Return [x, y] of the center of cell containing provided text 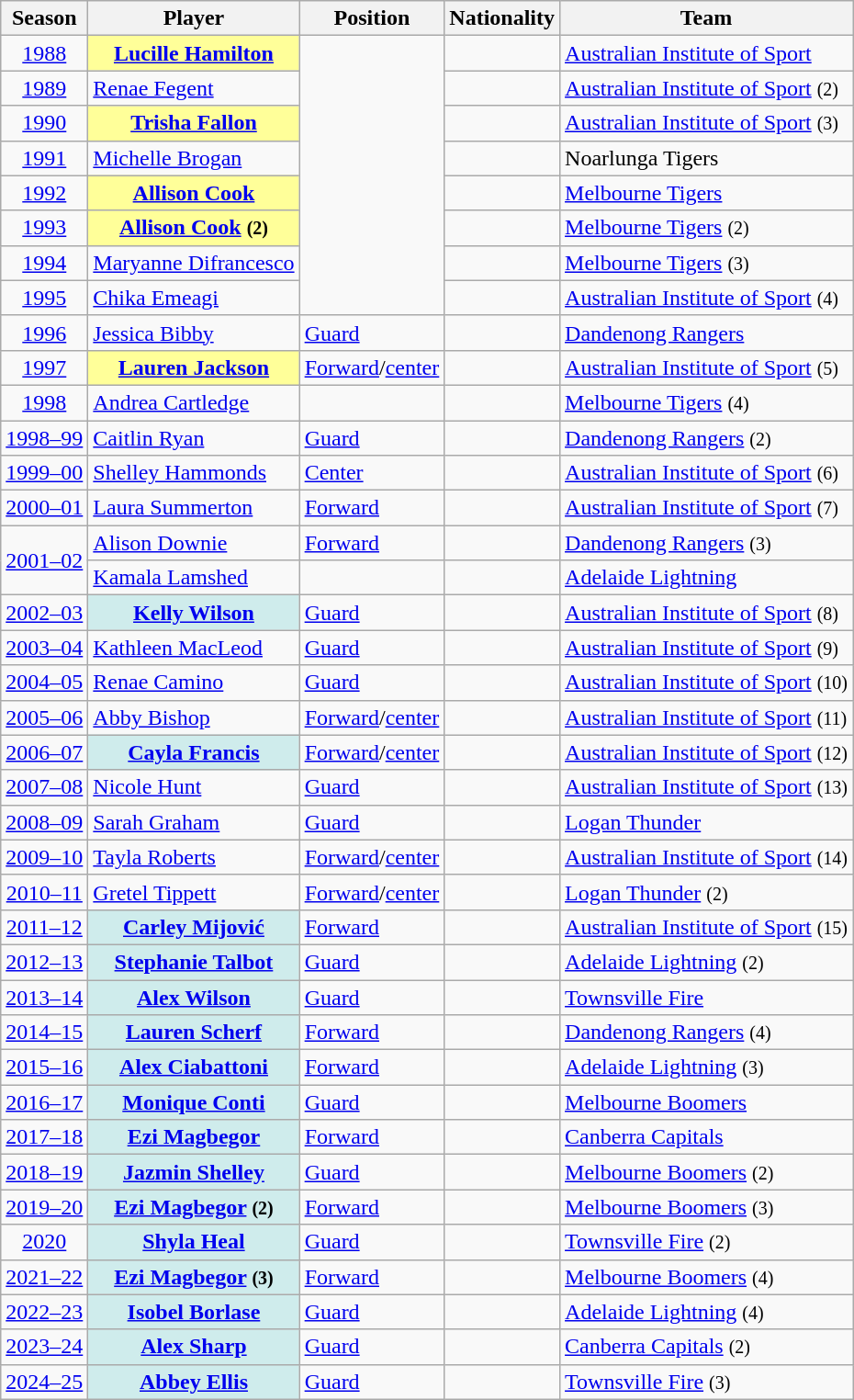
Australian Institute of Sport (12) [707, 752]
Allison Cook (2) [194, 228]
Melbourne Boomers [707, 1102]
2016–17 [44, 1102]
Melbourne Boomers (4) [707, 1277]
Abbey Ellis [194, 1382]
Renae Fegent [194, 88]
Alex Wilson [194, 997]
2007–08 [44, 787]
Ezi Magbegor (2) [194, 1207]
1996 [44, 333]
Australian Institute of Sport (11) [707, 717]
Laura Summerton [194, 508]
Australian Institute of Sport (14) [707, 857]
Dandenong Rangers [707, 333]
Logan Thunder [707, 822]
Gretel Tippett [194, 892]
2001–02 [44, 560]
2024–25 [44, 1382]
Lucille Hamilton [194, 53]
Noarlunga Tigers [707, 158]
2017–18 [44, 1137]
2018–19 [44, 1172]
Team [707, 18]
1998–99 [44, 438]
Monique Conti [194, 1102]
Season [44, 18]
Kelly Wilson [194, 613]
Dandenong Rangers (3) [707, 543]
Dandenong Rangers (4) [707, 1033]
Center [372, 473]
Player [194, 18]
Maryanne Difrancesco [194, 263]
Canberra Capitals (2) [707, 1347]
Lauren Jackson [194, 367]
2002–03 [44, 613]
Australian Institute of Sport [707, 53]
Alex Sharp [194, 1347]
Australian Institute of Sport (7) [707, 508]
2008–09 [44, 822]
2022–23 [44, 1312]
2000–01 [44, 508]
Abby Bishop [194, 717]
1988 [44, 53]
1993 [44, 228]
Melbourne Tigers (3) [707, 263]
Townsville Fire [707, 997]
2021–22 [44, 1277]
Canberra Capitals [707, 1137]
Andrea Cartledge [194, 402]
1995 [44, 298]
Australian Institute of Sport (13) [707, 787]
2006–07 [44, 752]
1994 [44, 263]
Townsville Fire (3) [707, 1382]
2014–15 [44, 1033]
1992 [44, 193]
Australian Institute of Sport (6) [707, 473]
Tayla Roberts [194, 857]
Adelaide Lightning [707, 578]
Melbourne Tigers (2) [707, 228]
1990 [44, 123]
Australian Institute of Sport (5) [707, 367]
Allison Cook [194, 193]
2012–13 [44, 962]
Shelley Hammonds [194, 473]
Sarah Graham [194, 822]
2020 [44, 1242]
2004–05 [44, 683]
2015–16 [44, 1067]
Shyla Heal [194, 1242]
Australian Institute of Sport (15) [707, 927]
Chika Emeagi [194, 298]
Logan Thunder (2) [707, 892]
Stephanie Talbot [194, 962]
Michelle Brogan [194, 158]
1998 [44, 402]
Carley Mijović [194, 927]
Ezi Magbegor [194, 1137]
Kamala Lamshed [194, 578]
Caitlin Ryan [194, 438]
Dandenong Rangers (2) [707, 438]
Australian Institute of Sport (8) [707, 613]
Australian Institute of Sport (4) [707, 298]
Townsville Fire (2) [707, 1242]
2005–06 [44, 717]
Melbourne Boomers (3) [707, 1207]
Ezi Magbegor (3) [194, 1277]
2019–20 [44, 1207]
Adelaide Lightning (2) [707, 962]
Australian Institute of Sport (2) [707, 88]
1997 [44, 367]
Position [372, 18]
Melbourne Boomers (2) [707, 1172]
Trisha Fallon [194, 123]
1999–00 [44, 473]
Jessica Bibby [194, 333]
Nationality [502, 18]
Adelaide Lightning (3) [707, 1067]
Nicole Hunt [194, 787]
Melbourne Tigers [707, 193]
2009–10 [44, 857]
Australian Institute of Sport (9) [707, 648]
1991 [44, 158]
Australian Institute of Sport (3) [707, 123]
Australian Institute of Sport (10) [707, 683]
Alison Downie [194, 543]
2003–04 [44, 648]
Kathleen MacLeod [194, 648]
2011–12 [44, 927]
Jazmin Shelley [194, 1172]
Renae Camino [194, 683]
Cayla Francis [194, 752]
2023–24 [44, 1347]
Melbourne Tigers (4) [707, 402]
2013–14 [44, 997]
Isobel Borlase [194, 1312]
1989 [44, 88]
2010–11 [44, 892]
Lauren Scherf [194, 1033]
Alex Ciabattoni [194, 1067]
Adelaide Lightning (4) [707, 1312]
